Identify which cell holds the provided text, then report its (X, Y) central coordinate. 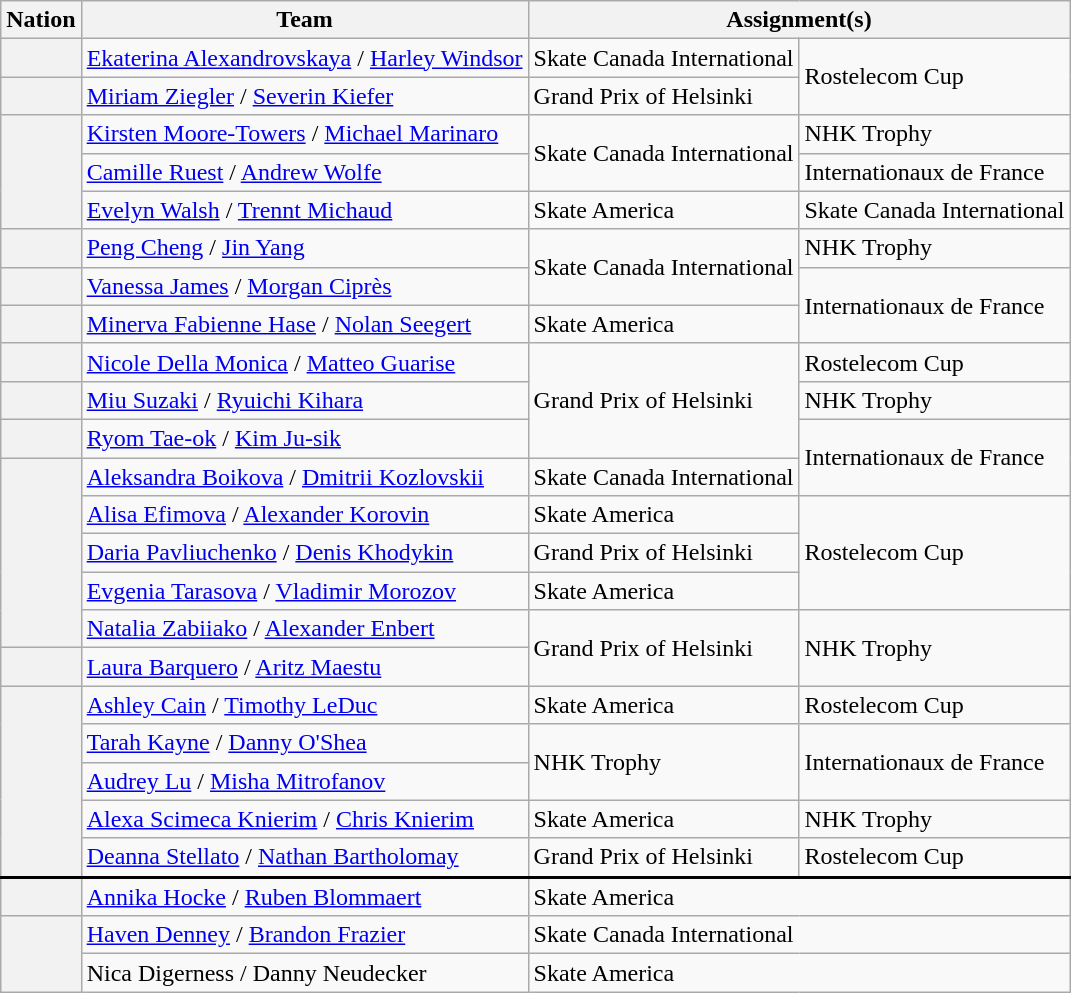
Miu Suzaki / Ryuichi Kihara (304, 400)
Peng Cheng / Jin Yang (304, 248)
Kirsten Moore-Towers / Michael Marinaro (304, 134)
Evelyn Walsh / Trennt Michaud (304, 210)
Ashley Cain / Timothy LeDuc (304, 705)
Haven Denney / Brandon Frazier (304, 935)
Ryom Tae-ok / Kim Ju-sik (304, 438)
Deanna Stellato / Nathan Bartholomay (304, 858)
Evgenia Tarasova / Vladimir Morozov (304, 591)
Aleksandra Boikova / Dmitrii Kozlovskii (304, 477)
Team (304, 20)
Natalia Zabiiako / Alexander Enbert (304, 629)
Daria Pavliuchenko / Denis Khodykin (304, 553)
Alexa Scimeca Knierim / Chris Knierim (304, 819)
Miriam Ziegler / Severin Kiefer (304, 96)
Nica Digerness / Danny Neudecker (304, 973)
Laura Barquero / Aritz Maestu (304, 667)
Minerva Fabienne Hase / Nolan Seegert (304, 324)
Annika Hocke / Ruben Blommaert (304, 896)
Audrey Lu / Misha Mitrofanov (304, 781)
Alisa Efimova / Alexander Korovin (304, 515)
Nicole Della Monica / Matteo Guarise (304, 362)
Assignment(s) (799, 20)
Camille Ruest / Andrew Wolfe (304, 172)
Vanessa James / Morgan Ciprès (304, 286)
Tarah Kayne / Danny O'Shea (304, 743)
Ekaterina Alexandrovskaya / Harley Windsor (304, 58)
Nation (41, 20)
